Capture the cell that displays the provided text and extract its (X, Y) central coordinate. 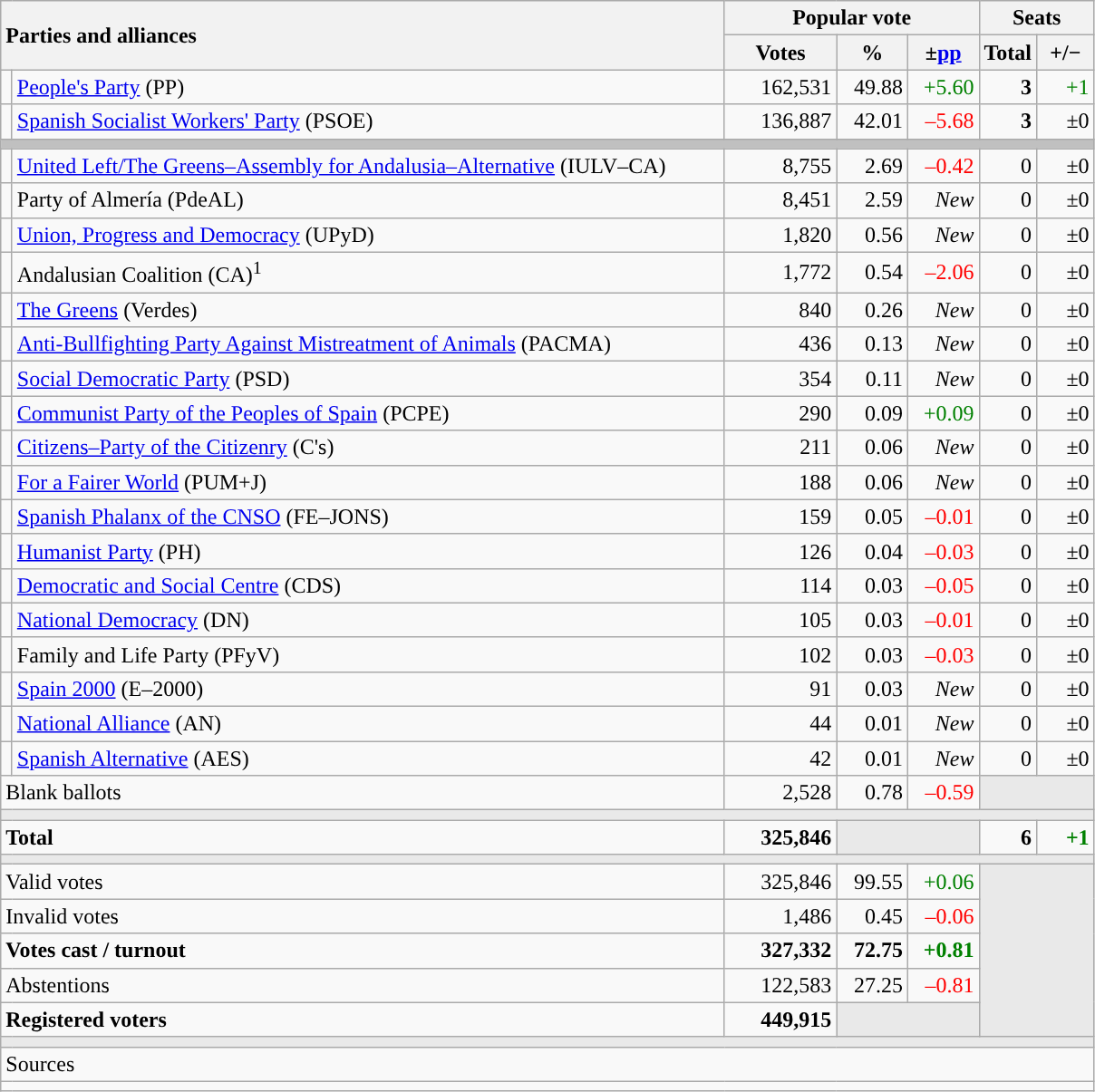
0.13 (872, 344)
0.54 (872, 272)
105 (780, 620)
91 (780, 689)
Anti-Bullfighting Party Against Mistreatment of Animals (PACMA) (368, 344)
42 (780, 759)
National Democracy (DN) (368, 620)
354 (780, 379)
126 (780, 551)
People's Party (PP) (368, 87)
–0.06 (943, 916)
The Greens (Verdes) (368, 310)
Blank ballots (363, 793)
0.04 (872, 551)
Family and Life Party (PFyV) (368, 654)
114 (780, 585)
Seats (1037, 18)
Humanist Party (PH) (368, 551)
44 (780, 724)
Communist Party of the Peoples of Spain (PCPE) (368, 413)
8,451 (780, 200)
0.11 (872, 379)
122,583 (780, 985)
Spanish Alternative (AES) (368, 759)
8,755 (780, 166)
2.69 (872, 166)
Registered voters (363, 1020)
1,772 (780, 272)
Sources (547, 1064)
Party of Almería (PdeAL) (368, 200)
42.01 (872, 121)
–0.42 (943, 166)
840 (780, 310)
136,887 (780, 121)
49.88 (872, 87)
Spanish Phalanx of the CNSO (FE–JONS) (368, 517)
6 (1008, 837)
Union, Progress and Democracy (UPyD) (368, 235)
162,531 (780, 87)
–2.06 (943, 272)
+0.81 (943, 951)
0.56 (872, 235)
Democratic and Social Centre (CDS) (368, 585)
Citizens–Party of the Citizenry (C's) (368, 448)
211 (780, 448)
0.45 (872, 916)
Invalid votes (363, 916)
+0.09 (943, 413)
188 (780, 482)
–5.68 (943, 121)
Andalusian Coalition (CA)1 (368, 272)
327,332 (780, 951)
+0.06 (943, 882)
Parties and alliances (363, 35)
2.59 (872, 200)
–0.05 (943, 585)
1,820 (780, 235)
% (872, 53)
+5.60 (943, 87)
±pp (943, 53)
449,915 (780, 1020)
For a Fairer World (PUM+J) (368, 482)
+/− (1066, 53)
Popular vote (852, 18)
Spanish Socialist Workers' Party (PSOE) (368, 121)
102 (780, 654)
290 (780, 413)
0.09 (872, 413)
27.25 (872, 985)
–0.59 (943, 793)
1,486 (780, 916)
Abstentions (363, 985)
–0.81 (943, 985)
99.55 (872, 882)
436 (780, 344)
2,528 (780, 793)
0.26 (872, 310)
159 (780, 517)
Social Democratic Party (PSD) (368, 379)
Valid votes (363, 882)
National Alliance (AN) (368, 724)
United Left/The Greens–Assembly for Andalusia–Alternative (IULV–CA) (368, 166)
Spain 2000 (E–2000) (368, 689)
0.05 (872, 517)
72.75 (872, 951)
Votes (780, 53)
Votes cast / turnout (363, 951)
0.78 (872, 793)
